For the text-containing cell, return its midpoint in (x, y) coordinate format. 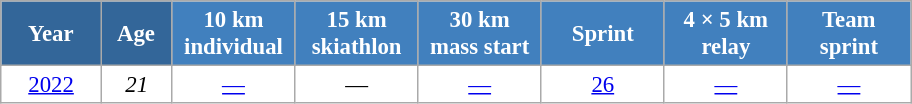
21 (136, 85)
10 km individual (234, 34)
Team sprint (848, 34)
4 × 5 km relay (726, 34)
30 km mass start (480, 34)
Age (136, 34)
Sprint (602, 34)
26 (602, 85)
15 km skiathlon (356, 34)
Year (52, 34)
2022 (52, 85)
